Output the (x, y) coordinate of the center of the cell containing the given text.  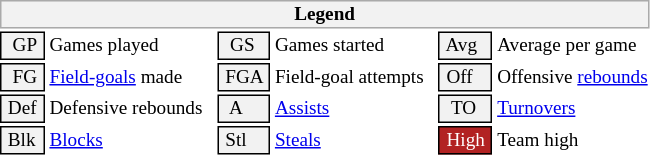
Field-goals made (131, 77)
A (244, 108)
Field-goal attempts (354, 77)
Defensive rebounds (131, 108)
FGA (244, 77)
Off (466, 77)
Offensive rebounds (573, 77)
FG (22, 77)
Blocks (131, 140)
Steals (354, 140)
Stl (244, 140)
Legend (324, 14)
Average per game (573, 46)
Assists (354, 108)
GS (244, 46)
Games started (354, 46)
Turnovers (573, 108)
Blk (22, 140)
High (466, 140)
TO (466, 108)
Avg (466, 46)
Def (22, 108)
Games played (131, 46)
Team high (573, 140)
GP (22, 46)
